Pinpoint the cell where the given text exists, returning its [X, Y] midpoint coordinate. 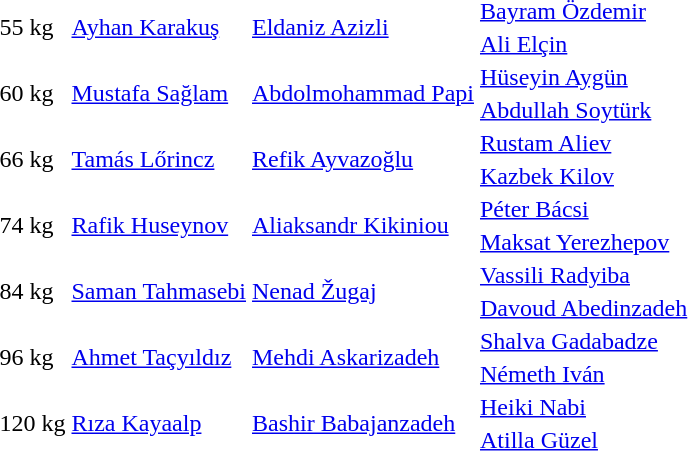
Abdullah Soytürk [583, 110]
Mehdi Askarizadeh [364, 358]
Saman Tahmasebi [159, 292]
Ali Elçin [583, 44]
Hüseyin Aygün [583, 77]
Shalva Gadabadze [583, 341]
Tamás Lőrincz [159, 160]
Refik Ayvazoğlu [364, 160]
Rustam Aliev [583, 143]
Ahmet Taçyıldız [159, 358]
Davoud Abedinzadeh [583, 308]
Kazbek Kilov [583, 176]
Nenad Žugaj [364, 292]
Abdolmohammad Papi [364, 94]
Vassili Radyiba [583, 275]
Heiki Nabi [583, 407]
Maksat Yerezhepov [583, 242]
Aliaksandr Kikiniou [364, 226]
Mustafa Sağlam [159, 94]
Németh Iván [583, 374]
Rafik Huseynov [159, 226]
Péter Bácsi [583, 209]
